Extract the (X, Y) coordinate from the center of the cell holding the provided text.  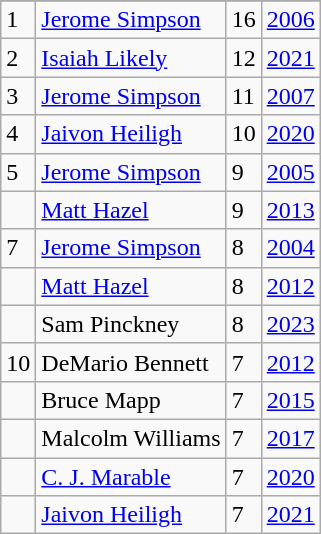
5 (18, 172)
Sam Pinckney (131, 324)
1 (18, 20)
11 (244, 96)
2004 (290, 248)
2005 (290, 172)
Bruce Mapp (131, 400)
2017 (290, 438)
DeMario Bennett (131, 362)
16 (244, 20)
3 (18, 96)
2023 (290, 324)
2 (18, 58)
4 (18, 134)
Malcolm Williams (131, 438)
Isaiah Likely (131, 58)
2006 (290, 20)
C. J. Marable (131, 477)
2013 (290, 210)
12 (244, 58)
2015 (290, 400)
2007 (290, 96)
